Locate the cell with the specified text and output its [X, Y] center coordinate. 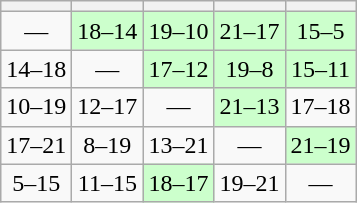
15–11 [320, 69]
18–14 [108, 31]
10–19 [36, 107]
17–18 [320, 107]
19–8 [250, 69]
14–18 [36, 69]
19–10 [178, 31]
18–17 [178, 183]
21–17 [250, 31]
15–5 [320, 31]
21–19 [320, 145]
21–13 [250, 107]
17–12 [178, 69]
12–17 [108, 107]
5–15 [36, 183]
11–15 [108, 183]
17–21 [36, 145]
19–21 [250, 183]
13–21 [178, 145]
8–19 [108, 145]
